Identify which cell holds the provided text, then report its [x, y] central coordinate. 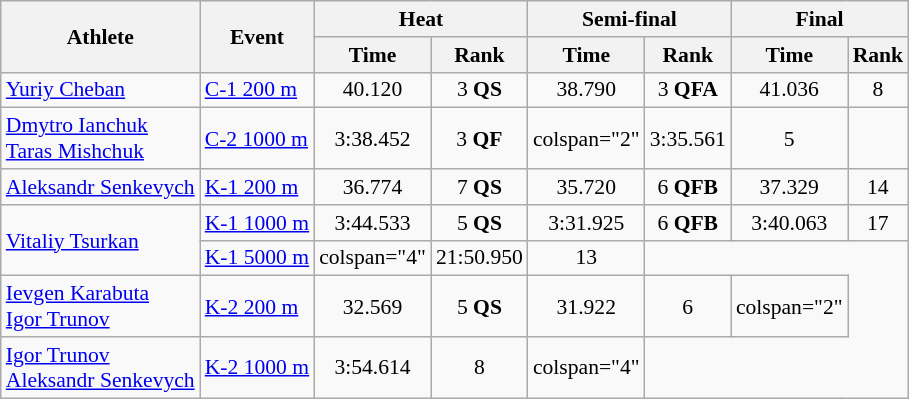
21:50.950 [480, 258]
32.569 [372, 306]
3:35.561 [688, 138]
3 QF [480, 138]
35.720 [586, 187]
41.036 [790, 90]
K-2 1000 m [257, 368]
3:54.614 [372, 368]
Event [257, 36]
37.329 [790, 187]
36.774 [372, 187]
6 [688, 306]
K-1 200 m [257, 187]
Ievgen KarabutaIgor Trunov [100, 306]
Yuriy Cheban [100, 90]
3 QFA [688, 90]
3:44.533 [372, 223]
3 QS [480, 90]
K-1 5000 m [257, 258]
14 [878, 187]
7 QS [480, 187]
Athlete [100, 36]
3:31.925 [586, 223]
13 [586, 258]
C-2 1000 m [257, 138]
C-1 200 m [257, 90]
K-1 1000 m [257, 223]
5 [790, 138]
31.922 [586, 306]
Final [820, 19]
3:38.452 [372, 138]
17 [878, 223]
40.120 [372, 90]
Vitaliy Tsurkan [100, 240]
Igor TrunovAleksandr Senkevych [100, 368]
3:40.063 [790, 223]
Dmytro IanchukTaras Mishchuk [100, 138]
38.790 [586, 90]
Aleksandr Senkevych [100, 187]
Heat [421, 19]
Semi-final [630, 19]
K-2 200 m [257, 306]
